Extract the (X, Y) coordinate from the center of the cell holding the provided text.  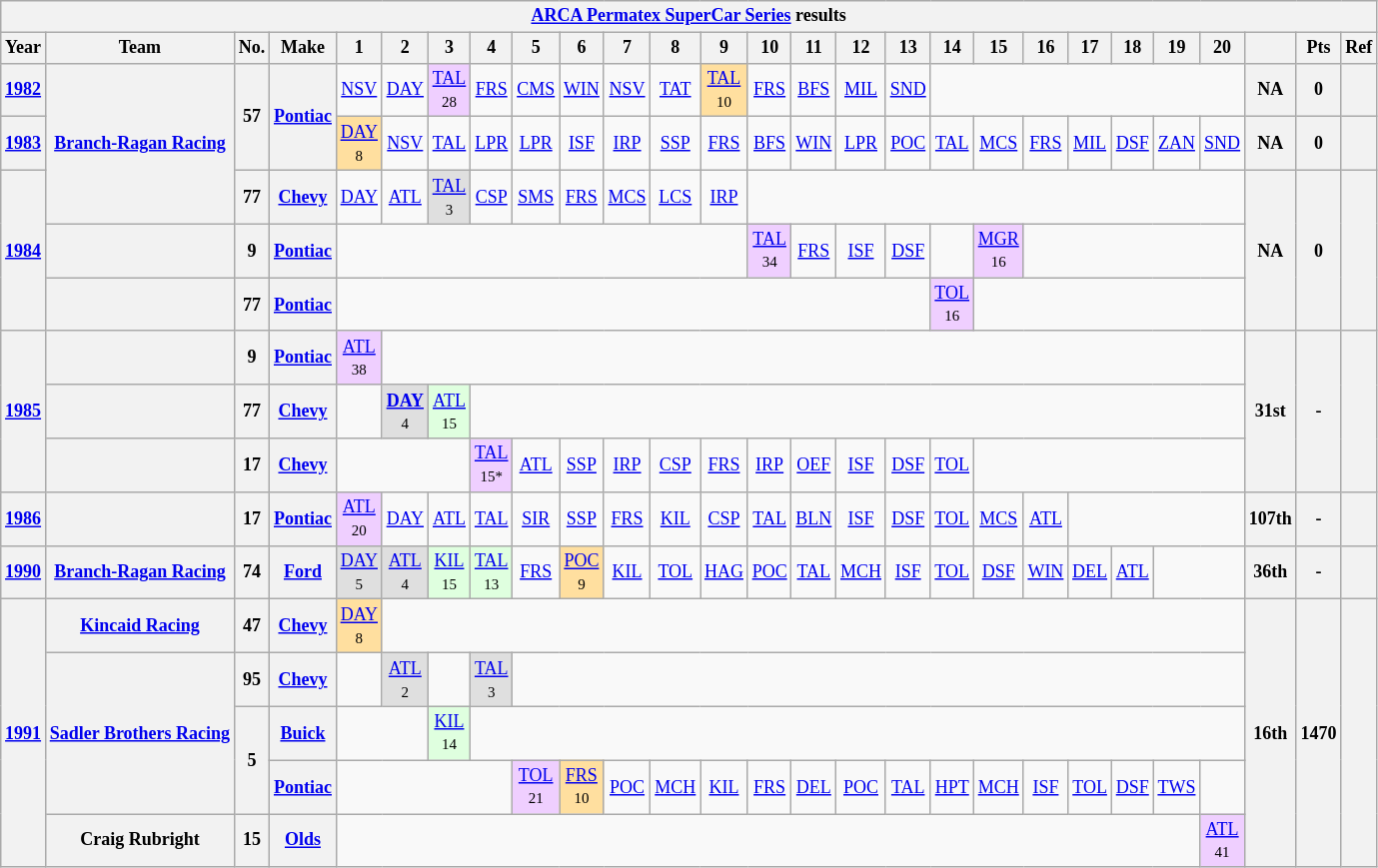
1982 (24, 90)
SIR (536, 518)
Craig Rubright (140, 840)
TWS (1177, 787)
ARCA Permatex SuperCar Series results (689, 16)
19 (1177, 48)
POC9 (582, 572)
HAG (724, 572)
74 (252, 572)
BLN (813, 518)
LCS (676, 197)
Ford (304, 572)
20 (1223, 48)
KIL15 (449, 572)
HPT (951, 787)
1985 (24, 412)
ATL41 (1223, 840)
SMS (536, 197)
TAL10 (724, 90)
4 (492, 48)
8 (676, 48)
1983 (24, 144)
1986 (24, 518)
18 (1132, 48)
10 (769, 48)
ATL2 (405, 679)
ATL4 (405, 572)
31st (1270, 412)
TOL16 (951, 305)
No. (252, 48)
107th (1270, 518)
47 (252, 626)
3 (449, 48)
TOL21 (536, 787)
TAL15* (492, 465)
13 (907, 48)
FRS10 (582, 787)
1990 (24, 572)
11 (813, 48)
6 (582, 48)
ATL20 (359, 518)
DAY4 (405, 412)
1991 (24, 733)
TAL34 (769, 251)
2 (405, 48)
ZAN (1177, 144)
Ref (1359, 48)
Make (304, 48)
Sadler Brothers Racing (140, 733)
OEF (813, 465)
Kincaid Racing (140, 626)
16 (1045, 48)
1 (359, 48)
Year (24, 48)
TAT (676, 90)
7 (628, 48)
KIL14 (449, 733)
12 (861, 48)
ATL15 (449, 412)
57 (252, 116)
ATL38 (359, 358)
36th (1270, 572)
95 (252, 679)
Pts (1319, 48)
14 (951, 48)
1984 (24, 250)
MGR16 (998, 251)
Team (140, 48)
CMS (536, 90)
DAY5 (359, 572)
1470 (1319, 733)
16th (1270, 733)
Buick (304, 733)
TAL28 (449, 90)
Olds (304, 840)
TAL13 (492, 572)
